From the cell containing the given text, extract its center point as [x, y] coordinate. 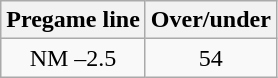
Over/under [210, 20]
54 [210, 58]
NM –2.5 [74, 58]
Pregame line [74, 20]
